Scan for the cell matching the given text and deliver its (x, y) coordinate at center. 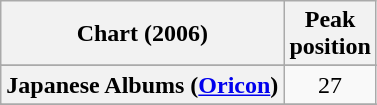
Chart (2006) (142, 34)
27 (330, 85)
Japanese Albums (Oricon) (142, 85)
Peakposition (330, 34)
